Output the (x, y) coordinate of the center of the cell containing the given text.  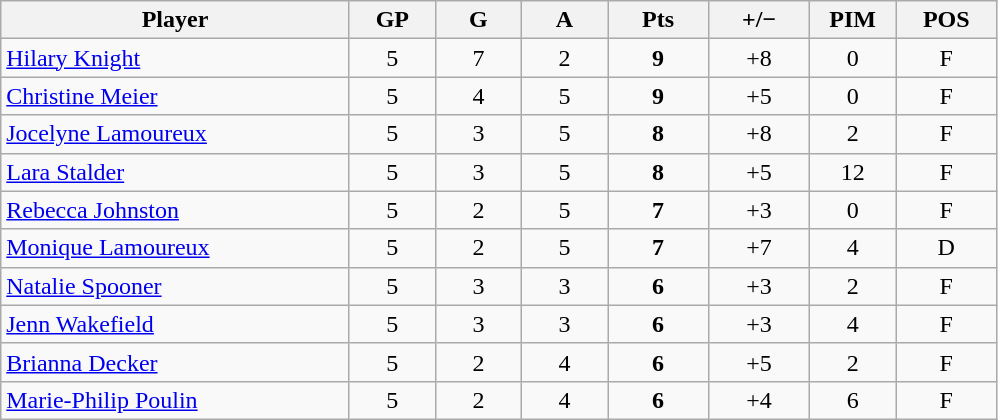
Brianna Decker (176, 362)
Monique Lamoureux (176, 248)
Marie-Philip Poulin (176, 400)
+7 (760, 248)
A (564, 20)
Rebecca Johnston (176, 210)
+4 (760, 400)
Pts (658, 20)
Player (176, 20)
12 (853, 172)
+/− (760, 20)
D (946, 248)
PIM (853, 20)
Jocelyne Lamoureux (176, 134)
Jenn Wakefield (176, 324)
Christine Meier (176, 96)
Hilary Knight (176, 58)
Lara Stalder (176, 172)
Natalie Spooner (176, 286)
G (478, 20)
GP (392, 20)
POS (946, 20)
